For the text-containing cell, return its midpoint in (X, Y) coordinate format. 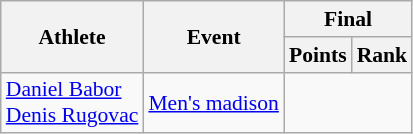
Event (214, 36)
Athlete (72, 36)
Men's madison (214, 102)
Final (348, 19)
Daniel BaborDenis Rugovac (72, 102)
Points (318, 55)
Rank (382, 55)
